Pinpoint the cell where the given text exists, returning its (X, Y) midpoint coordinate. 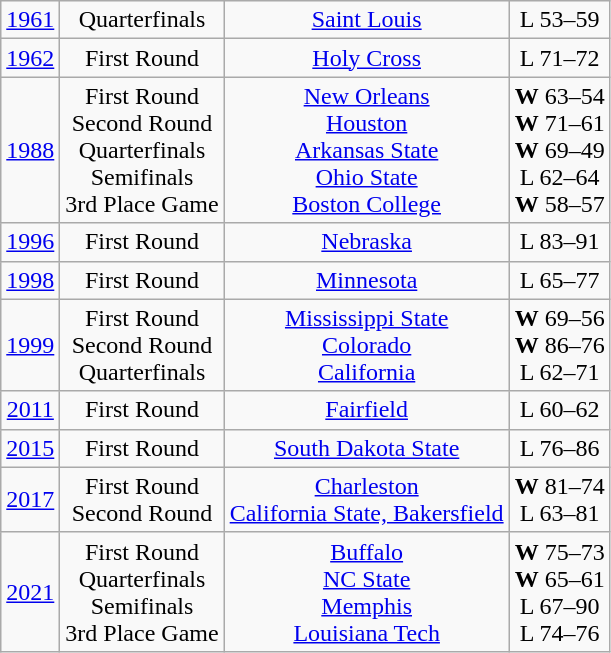
Minnesota (366, 280)
2021 (30, 592)
1996 (30, 242)
First RoundSecond RoundQuarterfinalsSemifinals3rd Place Game (142, 150)
Nebraska (366, 242)
Fairfield (366, 410)
Charleston California State, Bakersfield (366, 500)
First RoundSecond Round (142, 500)
L 53–59 (560, 20)
W 75–73W 65–61L 67–90L 74–76 (560, 592)
1999 (30, 345)
1961 (30, 20)
First RoundSecond RoundQuarterfinals (142, 345)
1962 (30, 58)
First RoundQuarterfinalsSemifinals3rd Place Game (142, 592)
W 63–54W 71–61W 69–49L 62–64W 58–57 (560, 150)
L 60–62 (560, 410)
W 81–74L 63–81 (560, 500)
W 69–56W 86–76L 62–71 (560, 345)
2017 (30, 500)
New OrleansHoustonArkansas StateOhio StateBoston College (366, 150)
L 71–72 (560, 58)
Saint Louis (366, 20)
Holy Cross (366, 58)
L 83–91 (560, 242)
1998 (30, 280)
2015 (30, 448)
L 76–86 (560, 448)
Quarterfinals (142, 20)
2011 (30, 410)
BuffaloNC StateMemphisLouisiana Tech (366, 592)
1988 (30, 150)
South Dakota State (366, 448)
L 65–77 (560, 280)
Mississippi StateColoradoCalifornia (366, 345)
